Return the [X, Y] coordinate for the center point of the cell that contains the specified text.  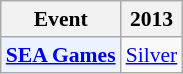
2013 [152, 19]
Event [61, 19]
SEA Games [61, 55]
Silver [152, 55]
